From the cell containing the given text, extract its center point as (X, Y) coordinate. 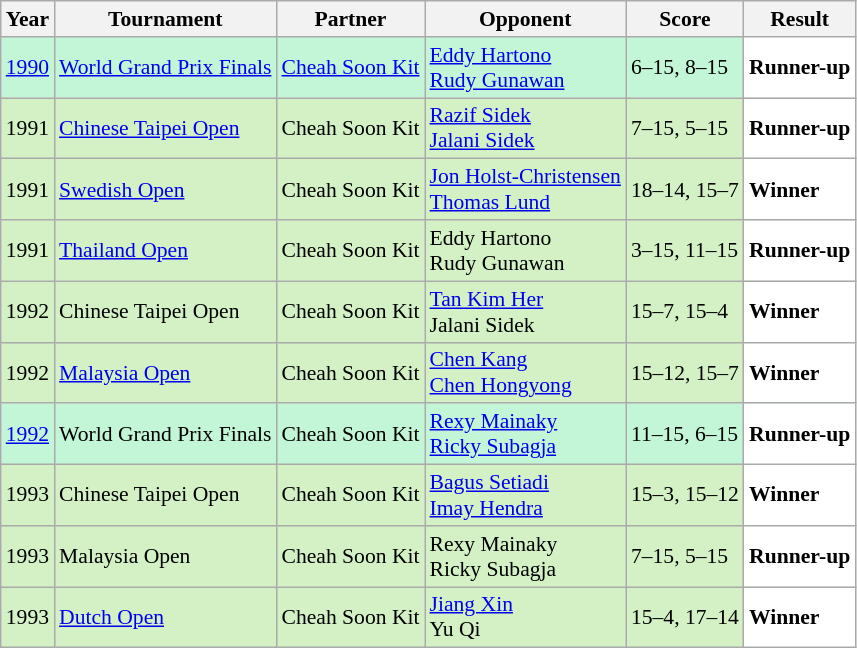
15–4, 17–14 (685, 618)
18–14, 15–7 (685, 190)
Jon Holst-Christensen Thomas Lund (526, 190)
Tan Kim Her Jalani Sidek (526, 312)
Score (685, 19)
Result (800, 19)
Bagus Setiadi Imay Hendra (526, 496)
Opponent (526, 19)
11–15, 6–15 (685, 434)
15–3, 15–12 (685, 496)
1990 (28, 68)
Chen Kang Chen Hongyong (526, 372)
15–7, 15–4 (685, 312)
Swedish Open (165, 190)
Thailand Open (165, 250)
Dutch Open (165, 618)
Razif Sidek Jalani Sidek (526, 128)
3–15, 11–15 (685, 250)
6–15, 8–15 (685, 68)
Jiang Xin Yu Qi (526, 618)
Partner (350, 19)
Tournament (165, 19)
Year (28, 19)
15–12, 15–7 (685, 372)
